Return the [x, y] coordinate for the center point of the cell that contains the specified text.  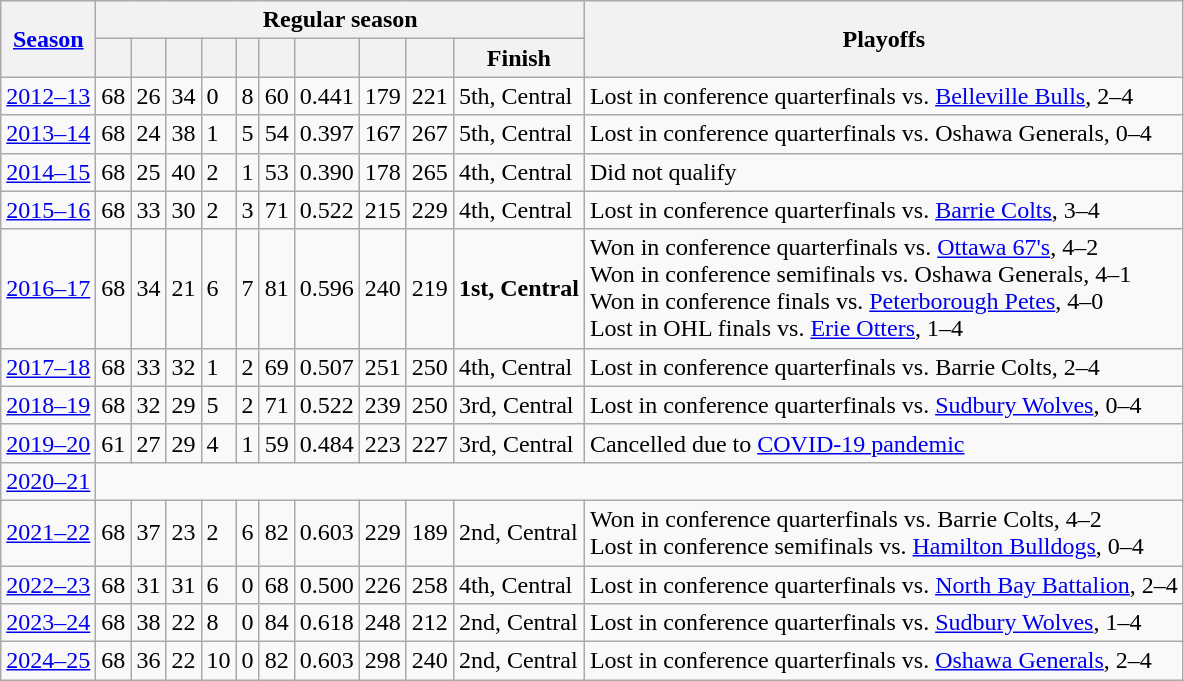
178 [382, 172]
226 [382, 585]
Won in conference quarterfinals vs. Barrie Colts, 4–2Lost in conference semifinals vs. Hamilton Bulldogs, 0–4 [884, 532]
Lost in conference quarterfinals vs. Sudbury Wolves, 1–4 [884, 623]
0.500 [326, 585]
223 [382, 443]
0.441 [326, 96]
0.507 [326, 367]
0.484 [326, 443]
2018–19 [48, 405]
Lost in conference quarterfinals vs. Oshawa Generals, 0–4 [884, 134]
2016–17 [48, 288]
23 [184, 532]
25 [148, 172]
Season [48, 39]
189 [430, 532]
53 [276, 172]
24 [148, 134]
2019–20 [48, 443]
7 [248, 288]
239 [382, 405]
Lost in conference quarterfinals vs. Barrie Colts, 2–4 [884, 367]
27 [148, 443]
0.390 [326, 172]
215 [382, 210]
219 [430, 288]
267 [430, 134]
0.618 [326, 623]
167 [382, 134]
37 [148, 532]
2017–18 [48, 367]
2020–21 [48, 481]
227 [430, 443]
26 [148, 96]
2012–13 [48, 96]
265 [430, 172]
Lost in conference quarterfinals vs. North Bay Battalion, 2–4 [884, 585]
Did not qualify [884, 172]
2015–16 [48, 210]
Regular season [340, 20]
40 [184, 172]
Finish [518, 58]
Lost in conference quarterfinals vs. Barrie Colts, 3–4 [884, 210]
4 [218, 443]
30 [184, 210]
1st, Central [518, 288]
221 [430, 96]
59 [276, 443]
Lost in conference quarterfinals vs. Sudbury Wolves, 0–4 [884, 405]
2013–14 [48, 134]
21 [184, 288]
2023–24 [48, 623]
212 [430, 623]
60 [276, 96]
248 [382, 623]
84 [276, 623]
3 [248, 210]
2014–15 [48, 172]
179 [382, 96]
Playoffs [884, 39]
Lost in conference quarterfinals vs. Oshawa Generals, 2–4 [884, 661]
2022–23 [48, 585]
61 [114, 443]
258 [430, 585]
251 [382, 367]
10 [218, 661]
0.596 [326, 288]
Lost in conference quarterfinals vs. Belleville Bulls, 2–4 [884, 96]
298 [382, 661]
2024–25 [48, 661]
0.397 [326, 134]
69 [276, 367]
2021–22 [48, 532]
36 [148, 661]
81 [276, 288]
54 [276, 134]
Cancelled due to COVID-19 pandemic [884, 443]
